Scan for the cell matching the given text and deliver its (X, Y) coordinate at center. 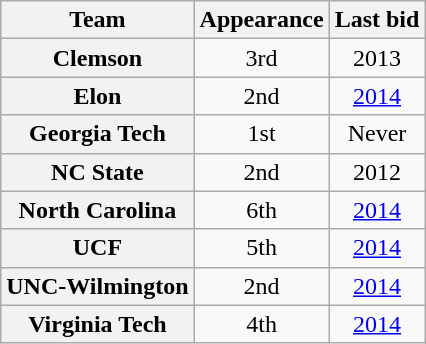
3rd (262, 58)
UCF (98, 248)
5th (262, 248)
NC State (98, 172)
North Carolina (98, 210)
Georgia Tech (98, 134)
2013 (377, 58)
Last bid (377, 20)
6th (262, 210)
4th (262, 324)
1st (262, 134)
Never (377, 134)
Virginia Tech (98, 324)
Team (98, 20)
Clemson (98, 58)
2012 (377, 172)
Elon (98, 96)
Appearance (262, 20)
UNC-Wilmington (98, 286)
